Provide the (X, Y) coordinate of the cell's center where the given text is located.  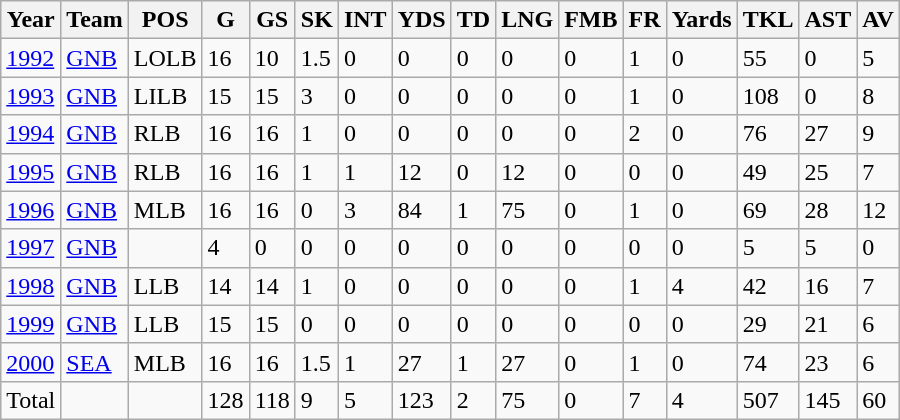
Team (95, 20)
YDS (422, 20)
1997 (31, 248)
74 (768, 362)
55 (768, 58)
76 (768, 134)
2000 (31, 362)
SEA (95, 362)
123 (422, 400)
1999 (31, 324)
AST (828, 20)
1994 (31, 134)
LOLB (165, 58)
1993 (31, 96)
SK (316, 20)
25 (828, 172)
G (226, 20)
POS (165, 20)
Yards (702, 20)
1996 (31, 210)
FMB (591, 20)
TD (473, 20)
INT (365, 20)
49 (768, 172)
108 (768, 96)
Total (31, 400)
145 (828, 400)
29 (768, 324)
LNG (528, 20)
10 (272, 58)
1998 (31, 286)
28 (828, 210)
Year (31, 20)
FR (644, 20)
60 (878, 400)
21 (828, 324)
TKL (768, 20)
128 (226, 400)
AV (878, 20)
23 (828, 362)
1995 (31, 172)
84 (422, 210)
69 (768, 210)
1992 (31, 58)
LILB (165, 96)
42 (768, 286)
GS (272, 20)
118 (272, 400)
507 (768, 400)
8 (878, 96)
